Identify which cell holds the provided text, then report its (x, y) central coordinate. 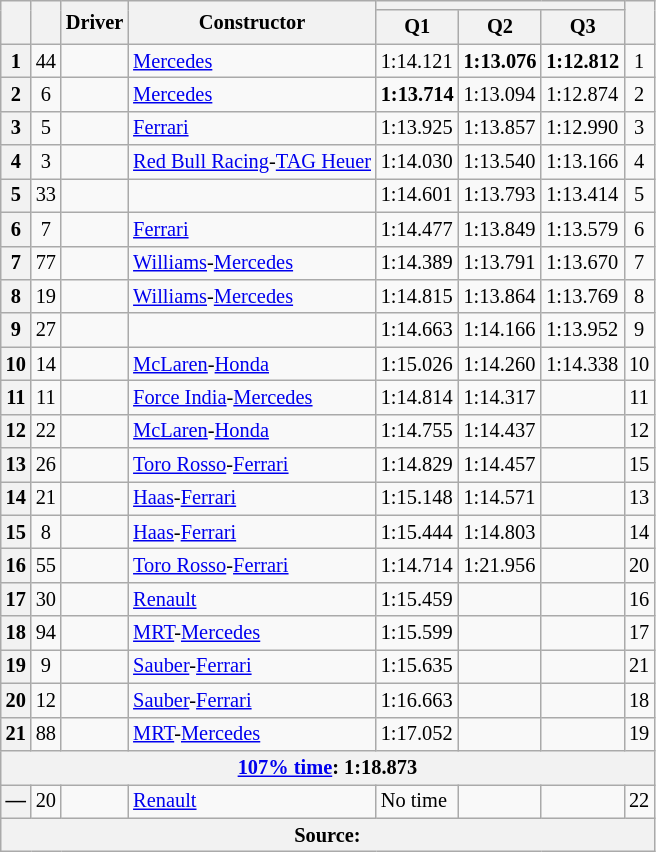
107% time: 1:18.873 (328, 767)
1:14.338 (582, 364)
1:13.714 (418, 94)
1:15.599 (418, 633)
94 (46, 633)
1:16.663 (418, 700)
1:13.952 (582, 330)
1:14.663 (418, 330)
1:17.052 (418, 734)
1:14.714 (418, 565)
1:14.601 (418, 195)
1:14.755 (418, 431)
— (16, 801)
30 (46, 599)
1:13.094 (500, 94)
Red Bull Racing-TAG Heuer (252, 162)
1:14.317 (500, 397)
27 (46, 330)
1:13.864 (500, 296)
1:13.166 (582, 162)
1:13.579 (582, 229)
1:14.814 (418, 397)
1:13.769 (582, 296)
1:12.812 (582, 61)
1:13.849 (500, 229)
1:15.635 (418, 666)
1:14.121 (418, 61)
No time (418, 801)
1:13.670 (582, 263)
1:14.437 (500, 431)
Driver (94, 22)
Q1 (418, 27)
Force India-Mercedes (252, 397)
1:13.791 (500, 263)
1:13.076 (500, 61)
1:13.857 (500, 128)
1:14.457 (500, 465)
Q3 (582, 27)
1:14.571 (500, 498)
1:15.444 (418, 532)
Constructor (252, 22)
88 (46, 734)
1:13.540 (500, 162)
77 (46, 263)
Source: (328, 835)
1:13.925 (418, 128)
1:15.459 (418, 599)
1:14.829 (418, 465)
55 (46, 565)
33 (46, 195)
1:12.874 (582, 94)
1:14.815 (418, 296)
1:14.166 (500, 330)
1:13.793 (500, 195)
Q2 (500, 27)
1:14.477 (418, 229)
44 (46, 61)
1:15.148 (418, 498)
1:14.389 (418, 263)
1:14.030 (418, 162)
1:15.026 (418, 364)
1:21.956 (500, 565)
1:12.990 (582, 128)
1:13.414 (582, 195)
26 (46, 465)
1:14.260 (500, 364)
1:14.803 (500, 532)
